Return the [x, y] coordinate for the center point of the cell that contains the specified text.  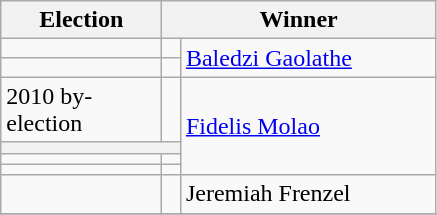
Fidelis Molao [308, 126]
Winner [299, 20]
Baledzi Gaolathe [308, 58]
Election [82, 20]
2010 by-election [82, 110]
Jeremiah Frenzel [308, 194]
